Return the [x, y] coordinate for the center point of the cell that contains the specified text.  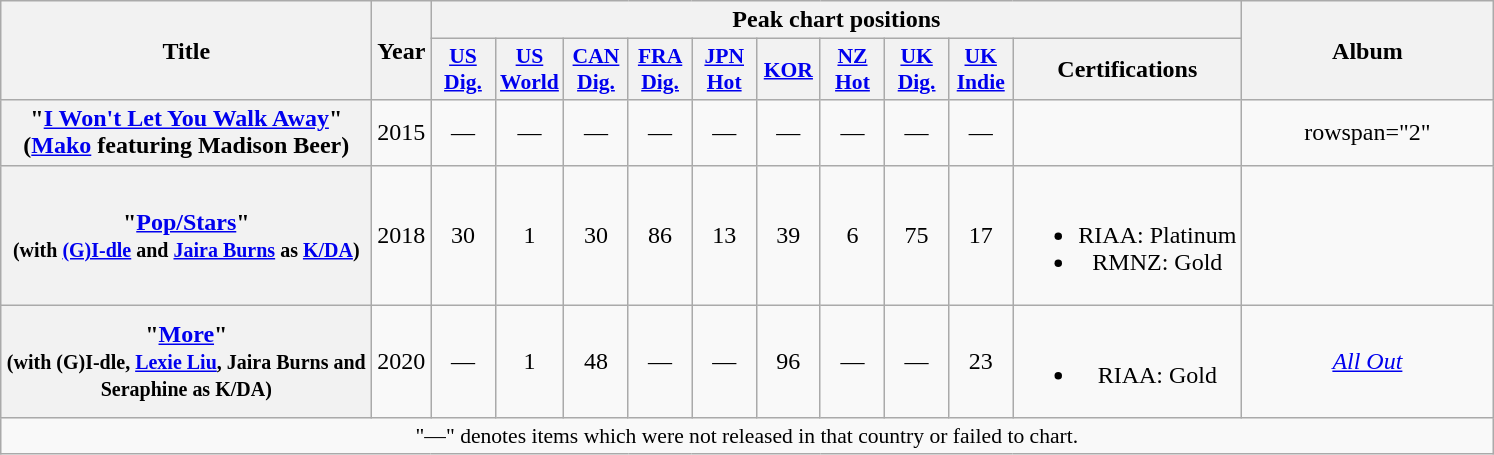
UKDig. [917, 70]
FRADig. [660, 70]
"I Won't Let You Walk Away"(Mako featuring Madison Beer) [186, 132]
"More"(with (G)I-dle, Lexie Liu, Jaira Burns and Seraphine as K/DA) [186, 362]
"Pop/Stars"(with (G)I-dle and Jaira Burns as K/DA) [186, 235]
Certifications [1128, 70]
96 [788, 362]
NZHot [852, 70]
75 [917, 235]
39 [788, 235]
2018 [402, 235]
KOR [788, 70]
JPN Hot [724, 70]
USDig. [463, 70]
Title [186, 50]
86 [660, 235]
rowspan="2" [1368, 132]
2020 [402, 362]
USWorld [530, 70]
RIAA: Gold [1128, 362]
6 [852, 235]
Album [1368, 50]
All Out [1368, 362]
Year [402, 50]
23 [981, 362]
"—" denotes items which were not released in that country or failed to chart. [747, 436]
17 [981, 235]
Peak chart positions [836, 20]
RIAA: PlatinumRMNZ: Gold [1128, 235]
48 [596, 362]
2015 [402, 132]
13 [724, 235]
UKIndie [981, 70]
CANDig. [596, 70]
